Detect which cell encompasses the target text, then output its [x, y] center coordinate. 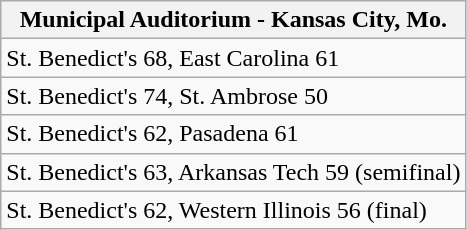
Municipal Auditorium - Kansas City, Mo. [234, 20]
St. Benedict's 63, Arkansas Tech 59 (semifinal) [234, 172]
St. Benedict's 62, Pasadena 61 [234, 134]
St. Benedict's 68, East Carolina 61 [234, 58]
St. Benedict's 74, St. Ambrose 50 [234, 96]
St. Benedict's 62, Western Illinois 56 (final) [234, 210]
